Extract the (x, y) coordinate from the center of the cell holding the provided text.  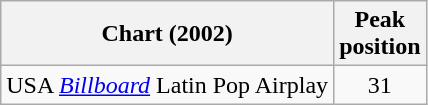
Chart (2002) (168, 34)
Peakposition (380, 34)
31 (380, 85)
USA Billboard Latin Pop Airplay (168, 85)
